Output the [X, Y] coordinate of the center of the cell containing the given text.  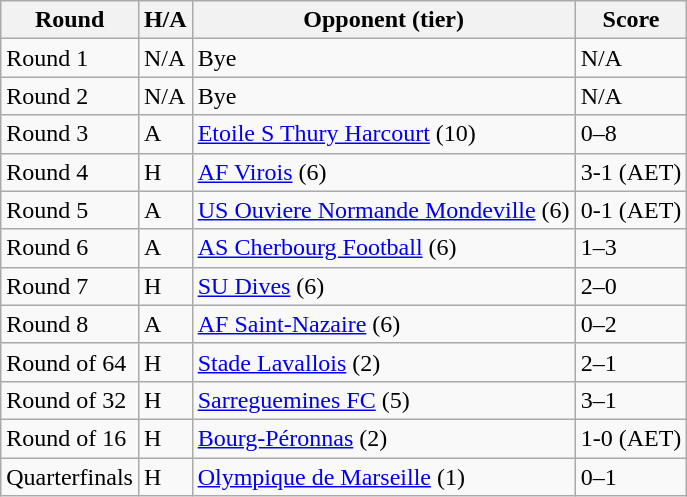
1–3 [631, 248]
Bourg-Péronnas (2) [384, 438]
Round 2 [70, 96]
Round of 32 [70, 400]
Sarreguemines FC (5) [384, 400]
1-0 (AET) [631, 438]
3-1 (AET) [631, 172]
Round of 64 [70, 362]
AF Saint-Nazaire (6) [384, 324]
Round of 16 [70, 438]
Olympique de Marseille (1) [384, 477]
Stade Lavallois (2) [384, 362]
Etoile S Thury Harcourt (10) [384, 134]
0–1 [631, 477]
2–1 [631, 362]
AF Virois (6) [384, 172]
Round 5 [70, 210]
Round 6 [70, 248]
US Ouviere Normande Mondeville (6) [384, 210]
Score [631, 20]
Round 3 [70, 134]
Round [70, 20]
0–2 [631, 324]
Round 8 [70, 324]
AS Cherbourg Football (6) [384, 248]
2–0 [631, 286]
H/A [165, 20]
3–1 [631, 400]
Quarterfinals [70, 477]
Round 1 [70, 58]
Round 7 [70, 286]
Opponent (tier) [384, 20]
0-1 (AET) [631, 210]
0–8 [631, 134]
Round 4 [70, 172]
SU Dives (6) [384, 286]
